Provide the (X, Y) coordinate of the cell's center where the given text is located.  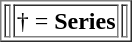
† = Series (66, 20)
